Determine the (X, Y) coordinate at the center of the cell enclosing the given text.  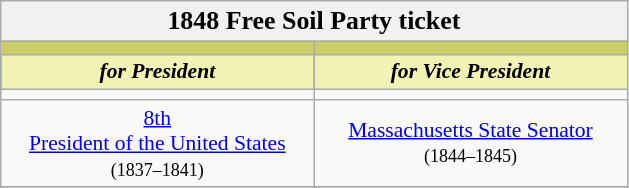
for President (158, 72)
for Vice President (470, 72)
1848 Free Soil Party ticket (314, 21)
Massachusetts State Senator(1844–1845) (470, 144)
8thPresident of the United States(1837–1841) (158, 144)
